Find where the given text appears and provide that cell's center as [x, y] coordinate. 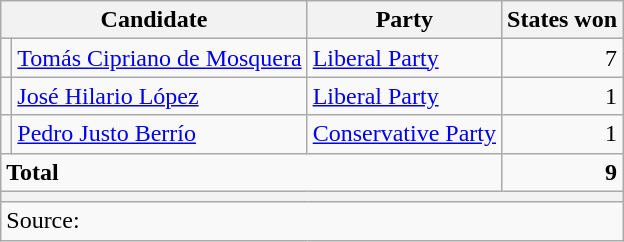
Conservative Party [404, 134]
Tomás Cipriano de Mosquera [160, 58]
Source: [312, 221]
José Hilario López [160, 96]
Candidate [154, 20]
7 [562, 58]
States won [562, 20]
Total [252, 172]
Party [404, 20]
9 [562, 172]
Pedro Justo Berrío [160, 134]
